Determine the (x, y) coordinate at the center of the cell enclosing the given text.  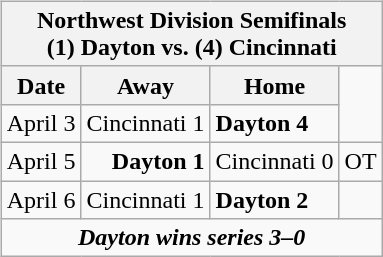
April 5 (41, 161)
Cincinnati 0 (274, 161)
Northwest Division Semifinals(1) Dayton vs. (4) Cincinnati (192, 34)
April 6 (41, 199)
April 3 (41, 123)
OT (360, 161)
Date (41, 85)
Dayton 1 (146, 161)
Home (274, 85)
Dayton wins series 3–0 (192, 238)
Dayton 4 (274, 123)
Dayton 2 (274, 199)
Away (146, 85)
